Return [X, Y] of the center of cell containing provided text 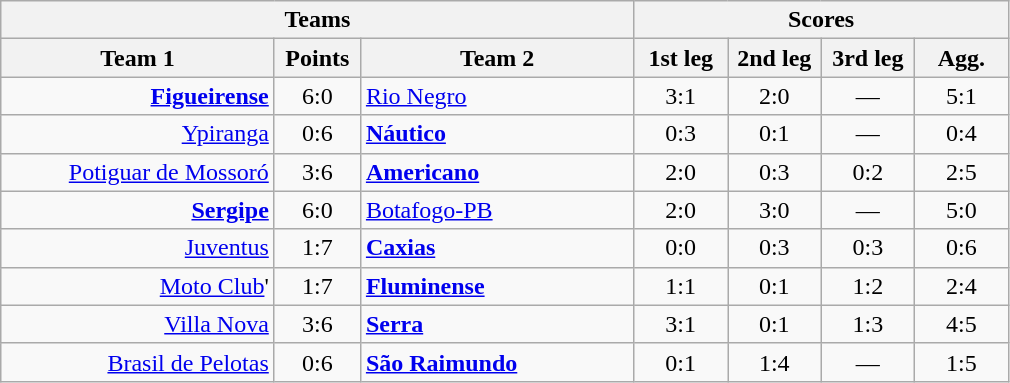
1:5 [962, 362]
Figueirense [138, 96]
2:5 [962, 172]
Agg. [962, 58]
Americano [497, 172]
Moto Club' [138, 286]
5:1 [962, 96]
0:0 [681, 248]
Team 2 [497, 58]
1:2 [868, 286]
5:0 [962, 210]
2:4 [962, 286]
Villa Nova [138, 324]
Botafogo-PB [497, 210]
1:1 [681, 286]
3rd leg [868, 58]
0:2 [868, 172]
Náutico [497, 134]
Team 1 [138, 58]
1:4 [775, 362]
Ypiranga [138, 134]
Rio Negro [497, 96]
Juventus [138, 248]
Potiguar de Mossoró [138, 172]
Brasil de Pelotas [138, 362]
Scores [821, 20]
4:5 [962, 324]
3:0 [775, 210]
2nd leg [775, 58]
Caxias [497, 248]
Points [317, 58]
1st leg [681, 58]
0:4 [962, 134]
Fluminense [497, 286]
Serra [497, 324]
Sergipe [138, 210]
São Raimundo [497, 362]
Teams [318, 20]
1:3 [868, 324]
